For the text-containing cell, return its midpoint in (X, Y) coordinate format. 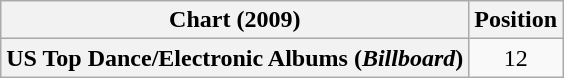
Chart (2009) (235, 20)
Position (516, 20)
12 (516, 58)
US Top Dance/Electronic Albums (Billboard) (235, 58)
